Pinpoint the cell where the given text exists, returning its (X, Y) midpoint coordinate. 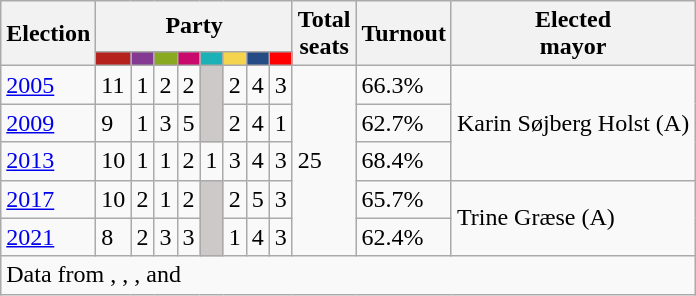
2013 (48, 161)
65.7% (404, 199)
Electedmayor (572, 34)
62.4% (404, 237)
Turnout (404, 34)
2009 (48, 123)
Trine Græse (A) (572, 218)
25 (324, 161)
2021 (48, 237)
8 (114, 237)
66.3% (404, 85)
62.7% (404, 123)
Party (194, 26)
68.4% (404, 161)
Data from , , , and (348, 275)
Karin Søjberg Holst (A) (572, 123)
2005 (48, 85)
2017 (48, 199)
9 (114, 123)
11 (114, 85)
Election (48, 34)
Totalseats (324, 34)
